Locate the cell with the specified text and output its [x, y] center coordinate. 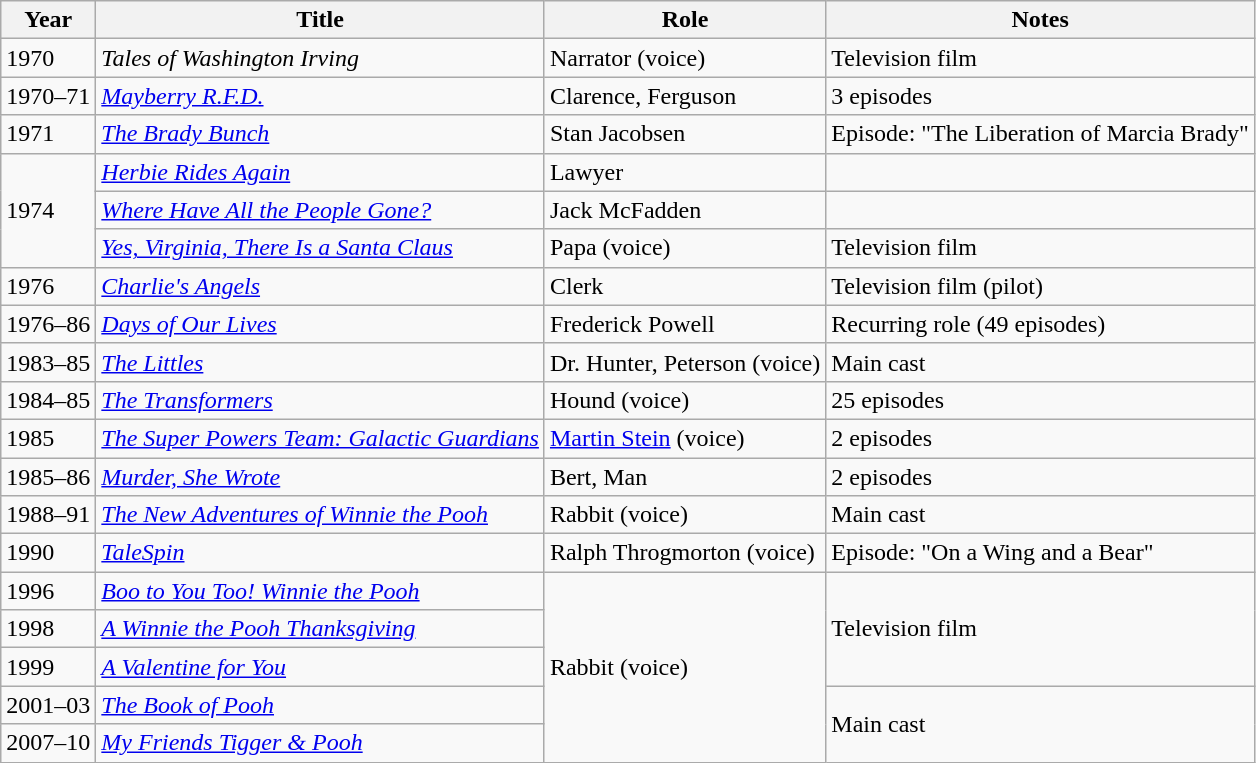
The Littles [320, 362]
Martin Stein (voice) [684, 438]
Jack McFadden [684, 210]
1990 [48, 553]
Clerk [684, 286]
My Friends Tigger & Pooh [320, 743]
Papa (voice) [684, 248]
The Book of Pooh [320, 705]
1985 [48, 438]
Lawyer [684, 172]
1998 [48, 629]
Notes [1040, 20]
3 episodes [1040, 96]
Recurring role (49 episodes) [1040, 324]
Dr. Hunter, Peterson (voice) [684, 362]
Title [320, 20]
1976–86 [48, 324]
Narrator (voice) [684, 58]
Clarence, Ferguson [684, 96]
1976 [48, 286]
1974 [48, 210]
1970–71 [48, 96]
Herbie Rides Again [320, 172]
Where Have All the People Gone? [320, 210]
Role [684, 20]
Charlie's Angels [320, 286]
1985–86 [48, 477]
1999 [48, 667]
The New Adventures of Winnie the Pooh [320, 515]
TaleSpin [320, 553]
Year [48, 20]
2007–10 [48, 743]
1996 [48, 591]
Frederick Powell [684, 324]
The Super Powers Team: Galactic Guardians [320, 438]
25 episodes [1040, 400]
1988–91 [48, 515]
Tales of Washington Irving [320, 58]
Ralph Throgmorton (voice) [684, 553]
Days of Our Lives [320, 324]
The Brady Bunch [320, 134]
Episode: "The Liberation of Marcia Brady" [1040, 134]
Episode: "On a Wing and a Bear" [1040, 553]
The Transformers [320, 400]
1983–85 [48, 362]
1970 [48, 58]
1984–85 [48, 400]
A Winnie the Pooh Thanksgiving [320, 629]
Yes, Virginia, There Is a Santa Claus [320, 248]
2001–03 [48, 705]
Murder, She Wrote [320, 477]
1971 [48, 134]
Boo to You Too! Winnie the Pooh [320, 591]
Hound (voice) [684, 400]
Bert, Man [684, 477]
Mayberry R.F.D. [320, 96]
Television film (pilot) [1040, 286]
Stan Jacobsen [684, 134]
A Valentine for You [320, 667]
